Output the (x, y) coordinate of the center of the cell containing the given text.  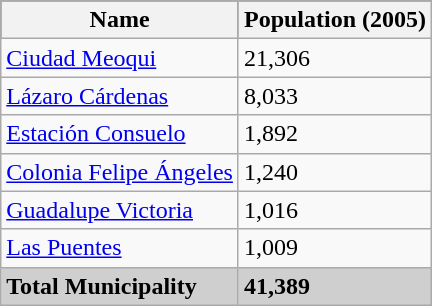
1,009 (334, 248)
8,033 (334, 96)
Lázaro Cárdenas (120, 96)
1,240 (334, 172)
41,389 (334, 286)
Las Puentes (120, 248)
Total Municipality (120, 286)
Name (120, 20)
21,306 (334, 58)
Population (2005) (334, 20)
1,892 (334, 134)
Guadalupe Victoria (120, 210)
Ciudad Meoqui (120, 58)
Colonia Felipe Ángeles (120, 172)
Estación Consuelo (120, 134)
1,016 (334, 210)
